Identify which cell holds the provided text, then report its [x, y] central coordinate. 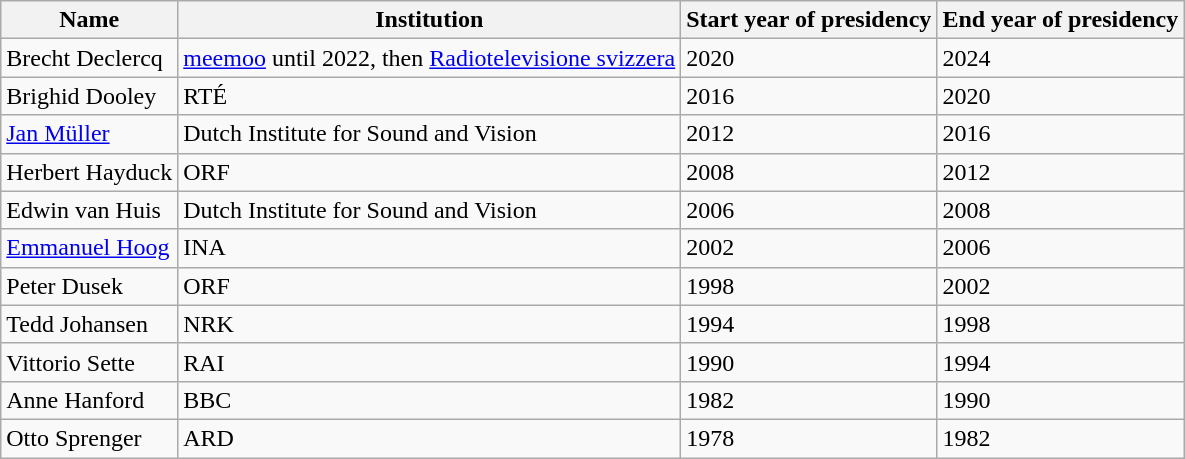
Edwin van Huis [90, 210]
Anne Hanford [90, 400]
Peter Dusek [90, 286]
NRK [430, 324]
INA [430, 248]
Brecht Declercq [90, 58]
Brighid Dooley [90, 96]
RAI [430, 362]
1978 [809, 438]
meemoo until 2022, then Radiotelevisione svizzera [430, 58]
Vittorio Sette [90, 362]
RTÉ [430, 96]
Emmanuel Hoog [90, 248]
Start year of presidency [809, 20]
BBC [430, 400]
2024 [1060, 58]
ARD [430, 438]
Jan Müller [90, 134]
End year of presidency [1060, 20]
Tedd Johansen [90, 324]
Otto Sprenger [90, 438]
Name [90, 20]
Institution [430, 20]
Herbert Hayduck [90, 172]
